Output the (x, y) coordinate of the center of the cell containing the given text.  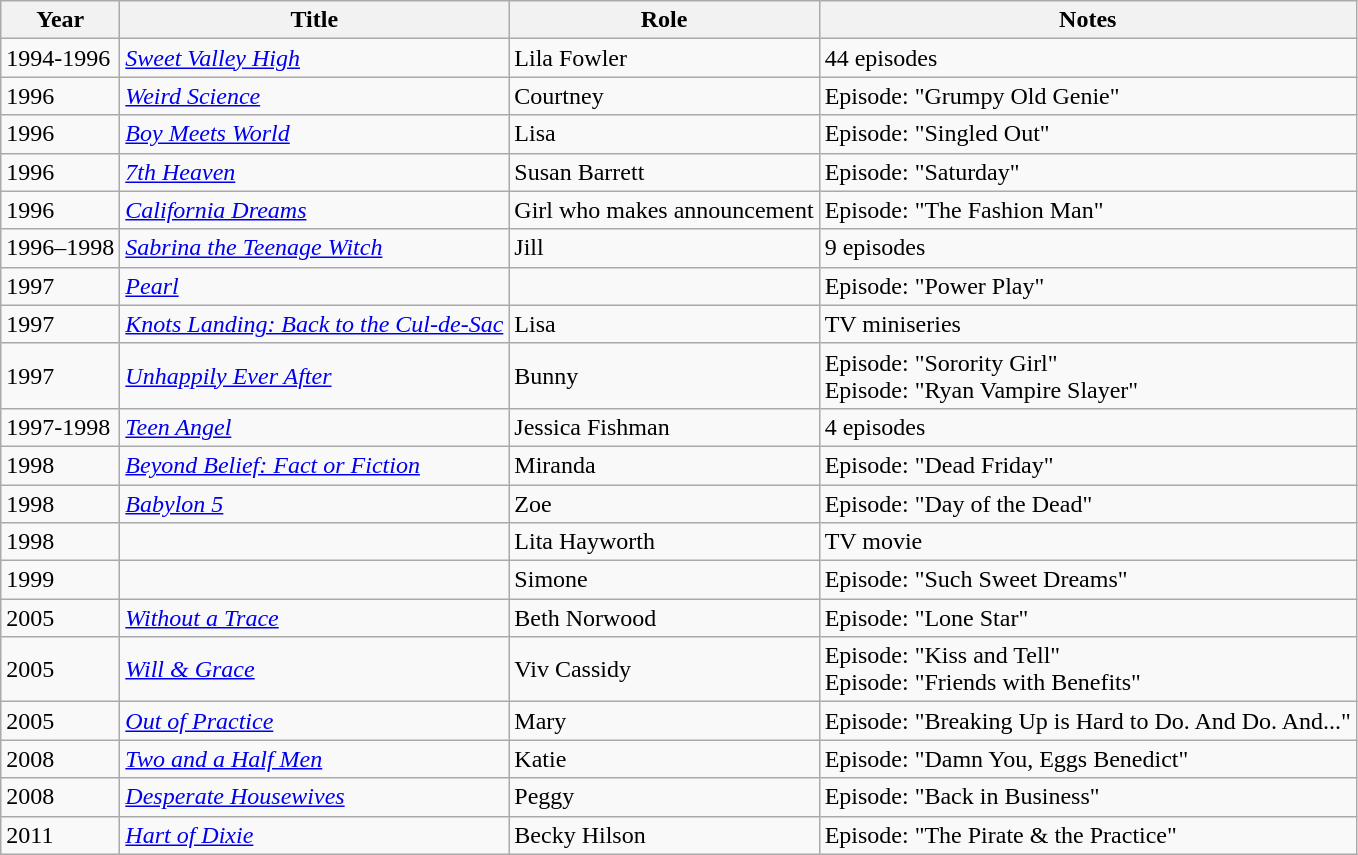
1996–1998 (60, 248)
Episode: "Back in Business" (1088, 797)
Mary (664, 721)
Simone (664, 580)
Hart of Dixie (314, 835)
Miranda (664, 465)
Jill (664, 248)
Episode: "The Pirate & the Practice" (1088, 835)
California Dreams (314, 210)
Jessica Fishman (664, 427)
TV movie (1088, 542)
Katie (664, 759)
Episode: "Grumpy Old Genie" (1088, 96)
4 episodes (1088, 427)
Teen Angel (314, 427)
Unhappily Ever After (314, 376)
Episode: "Day of the Dead" (1088, 503)
Episode: "Damn You, Eggs Benedict" (1088, 759)
Desperate Housewives (314, 797)
Episode: "Lone Star" (1088, 618)
Beyond Belief: Fact or Fiction (314, 465)
Year (60, 20)
Babylon 5 (314, 503)
Episode: "Sorority Girl"Episode: "Ryan Vampire Slayer" (1088, 376)
Susan Barrett (664, 172)
Episode: "Breaking Up is Hard to Do. And Do. And..." (1088, 721)
Episode: "Saturday" (1088, 172)
2011 (60, 835)
Lila Fowler (664, 58)
TV miniseries (1088, 324)
Courtney (664, 96)
Sabrina the Teenage Witch (314, 248)
Peggy (664, 797)
Episode: "Singled Out" (1088, 134)
Weird Science (314, 96)
Two and a Half Men (314, 759)
1997-1998 (60, 427)
Episode: "Power Play" (1088, 286)
Out of Practice (314, 721)
Notes (1088, 20)
Knots Landing: Back to the Cul-de-Sac (314, 324)
1999 (60, 580)
Without a Trace (314, 618)
Lita Hayworth (664, 542)
9 episodes (1088, 248)
Episode: "Such Sweet Dreams" (1088, 580)
Zoe (664, 503)
Title (314, 20)
Will & Grace (314, 670)
Episode: "Dead Friday" (1088, 465)
Girl who makes announcement (664, 210)
Sweet Valley High (314, 58)
Becky Hilson (664, 835)
1994-1996 (60, 58)
Bunny (664, 376)
Beth Norwood (664, 618)
Episode: "The Fashion Man" (1088, 210)
Viv Cassidy (664, 670)
Boy Meets World (314, 134)
Episode: "Kiss and Tell"Episode: "Friends with Benefits" (1088, 670)
Pearl (314, 286)
7th Heaven (314, 172)
44 episodes (1088, 58)
Role (664, 20)
